Capture the cell that displays the provided text and extract its (X, Y) central coordinate. 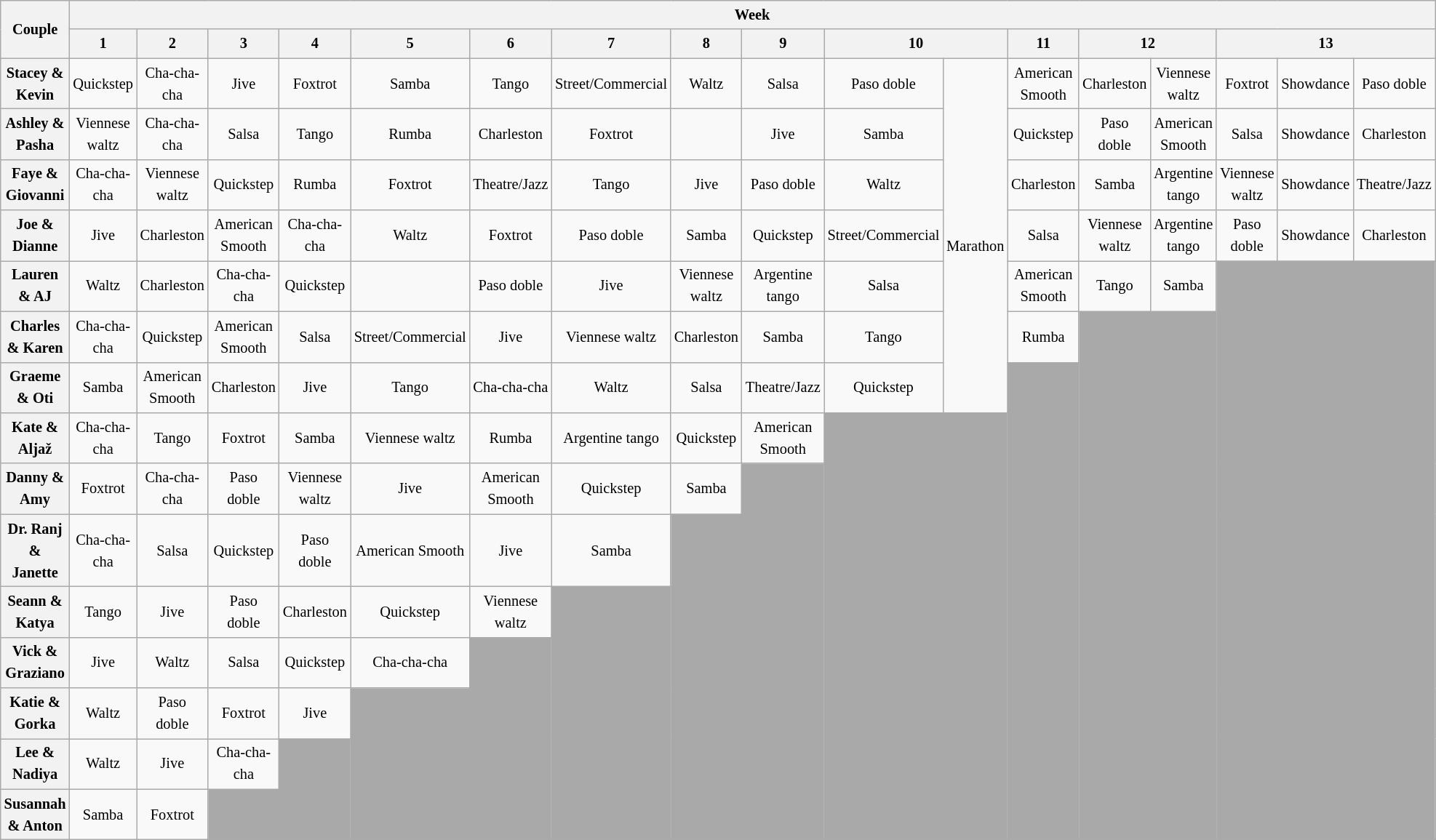
Week (752, 15)
Couple (35, 29)
12 (1148, 44)
Ashley & Pasha (35, 134)
2 (172, 44)
11 (1043, 44)
10 (917, 44)
Graeme & Oti (35, 388)
9 (783, 44)
1 (103, 44)
Faye & Giovanni (35, 185)
8 (706, 44)
5 (410, 44)
Joe & Dianne (35, 236)
Marathon (975, 236)
Stacey & Kevin (35, 84)
Vick & Graziano (35, 663)
Dr. Ranj & Janette (35, 551)
3 (244, 44)
Seann & Katya (35, 612)
4 (315, 44)
13 (1325, 44)
6 (511, 44)
Katie & Gorka (35, 713)
Susannah & Anton (35, 815)
Lee & Nadiya (35, 764)
7 (611, 44)
Lauren & AJ (35, 286)
Danny & Amy (35, 489)
Kate & Aljaž (35, 438)
Charles & Karen (35, 337)
